From the cell containing the given text, extract its center point as (x, y) coordinate. 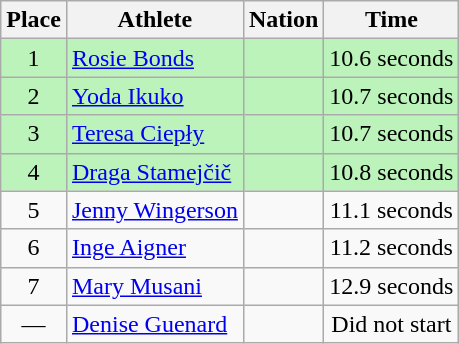
— (34, 324)
11.2 seconds (392, 248)
Place (34, 20)
Nation (283, 20)
10.6 seconds (392, 58)
Denise Guenard (154, 324)
Mary Musani (154, 286)
10.8 seconds (392, 172)
3 (34, 134)
Jenny Wingerson (154, 210)
5 (34, 210)
1 (34, 58)
Athlete (154, 20)
6 (34, 248)
Rosie Bonds (154, 58)
Teresa Ciepły (154, 134)
Draga Stamejčič (154, 172)
7 (34, 286)
Inge Aigner (154, 248)
Did not start (392, 324)
4 (34, 172)
11.1 seconds (392, 210)
12.9 seconds (392, 286)
2 (34, 96)
Time (392, 20)
Yoda Ikuko (154, 96)
